Determine the (X, Y) coordinate at the center of the cell enclosing the given text.  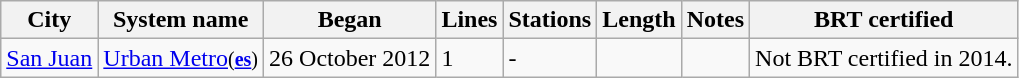
Began (350, 20)
1 (470, 58)
System name (181, 20)
Lines (470, 20)
San Juan (50, 58)
Stations (550, 20)
Length (639, 20)
- (550, 58)
Not BRT certified in 2014. (884, 58)
BRT certified (884, 20)
City (50, 20)
Notes (715, 20)
Urban Metro(es) (181, 58)
26 October 2012 (350, 58)
